Scan for the cell matching the given text and deliver its [x, y] coordinate at center. 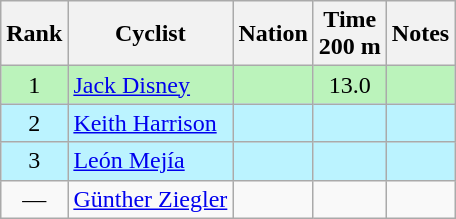
Notes [420, 34]
Keith Harrison [150, 123]
Rank [34, 34]
Jack Disney [150, 85]
Günther Ziegler [150, 199]
Cyclist [150, 34]
Time200 m [350, 34]
3 [34, 161]
2 [34, 123]
León Mejía [150, 161]
13.0 [350, 85]
Nation [273, 34]
1 [34, 85]
— [34, 199]
